Pinpoint the cell where the given text exists, returning its [x, y] midpoint coordinate. 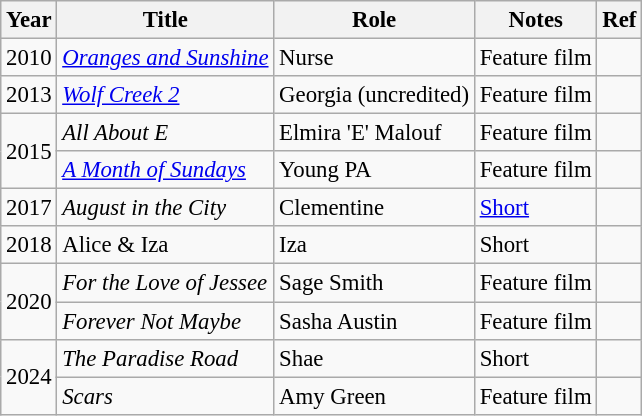
Oranges and Sunshine [166, 58]
2013 [29, 95]
A Month of Sundays [166, 170]
2010 [29, 58]
2020 [29, 302]
Elmira 'E' Malouf [374, 133]
Nurse [374, 58]
Notes [536, 20]
Role [374, 20]
2024 [29, 376]
Georgia (uncredited) [374, 95]
Alice & Iza [166, 245]
Forever Not Maybe [166, 321]
Clementine [374, 208]
For the Love of Jessee [166, 283]
2018 [29, 245]
2017 [29, 208]
Sage Smith [374, 283]
Year [29, 20]
Scars [166, 396]
Iza [374, 245]
Sasha Austin [374, 321]
Title [166, 20]
Wolf Creek 2 [166, 95]
Shae [374, 358]
Young PA [374, 170]
August in the City [166, 208]
The Paradise Road [166, 358]
Amy Green [374, 396]
2015 [29, 152]
All About E [166, 133]
Ref [620, 20]
